Capture the cell that displays the provided text and extract its (X, Y) central coordinate. 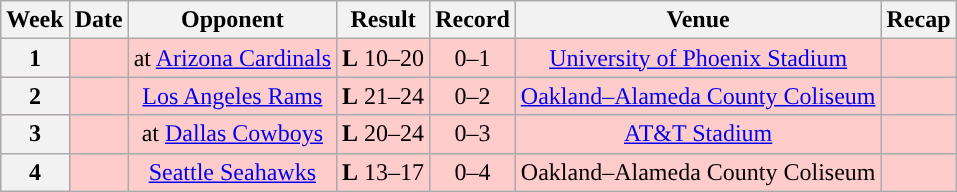
1 (35, 58)
AT&T Stadium (698, 134)
Result (384, 20)
L 10–20 (384, 58)
Week (35, 20)
Venue (698, 20)
Recap (918, 20)
University of Phoenix Stadium (698, 58)
3 (35, 134)
0–1 (473, 58)
Los Angeles Rams (232, 96)
Date (98, 20)
4 (35, 172)
0–4 (473, 172)
at Arizona Cardinals (232, 58)
L 21–24 (384, 96)
L 20–24 (384, 134)
0–2 (473, 96)
Opponent (232, 20)
0–3 (473, 134)
Seattle Seahawks (232, 172)
at Dallas Cowboys (232, 134)
Record (473, 20)
2 (35, 96)
L 13–17 (384, 172)
